For the text-containing cell, return its midpoint in [x, y] coordinate format. 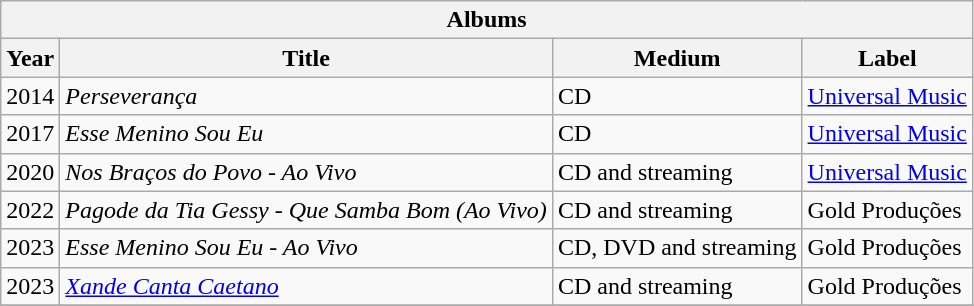
2022 [30, 210]
2020 [30, 172]
Perseverança [306, 96]
Year [30, 58]
Esse Menino Sou Eu [306, 134]
2017 [30, 134]
Title [306, 58]
CD, DVD and streaming [677, 248]
Label [887, 58]
Nos Braços do Povo - Ao Vivo [306, 172]
Xande Canta Caetano [306, 286]
Esse Menino Sou Eu - Ao Vivo [306, 248]
Pagode da Tia Gessy - Que Samba Bom (Ao Vivo) [306, 210]
Medium [677, 58]
Albums [487, 20]
2014 [30, 96]
